Detect which cell encompasses the target text, then output its [X, Y] center coordinate. 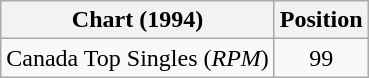
Chart (1994) [138, 20]
Canada Top Singles (RPM) [138, 58]
99 [321, 58]
Position [321, 20]
